Capture the cell that displays the provided text and extract its [X, Y] central coordinate. 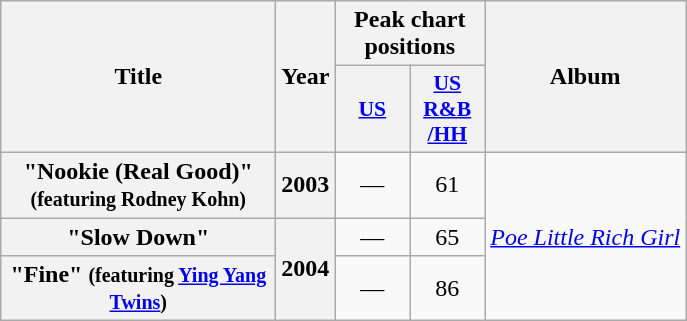
Poe Little Rich Girl [586, 236]
USR&B/HH [448, 110]
"Fine" (featuring Ying Yang Twins) [138, 288]
US [372, 110]
Peak chart positions [410, 34]
61 [448, 184]
2003 [306, 184]
"Nookie (Real Good)" (featuring Rodney Kohn) [138, 184]
Album [586, 77]
Year [306, 77]
2004 [306, 270]
Title [138, 77]
86 [448, 288]
65 [448, 237]
"Slow Down" [138, 237]
